Return (x, y) of the center of cell containing provided text 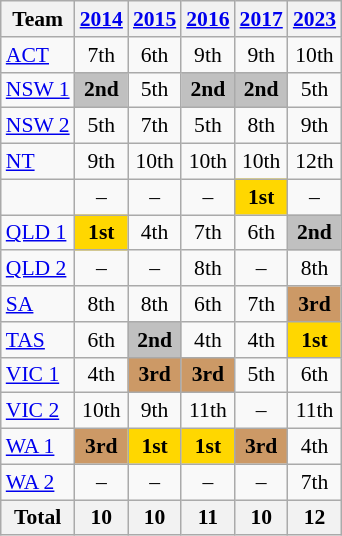
2015 (154, 19)
2023 (314, 19)
VIC 2 (38, 411)
12th (314, 162)
11 (208, 518)
WA 1 (38, 447)
2017 (262, 19)
SA (38, 304)
NT (38, 162)
NSW 2 (38, 126)
NSW 1 (38, 90)
Total (38, 518)
QLD 1 (38, 233)
QLD 2 (38, 269)
12 (314, 518)
Team (38, 19)
2016 (208, 19)
TAS (38, 340)
2014 (102, 19)
ACT (38, 55)
VIC 1 (38, 375)
WA 2 (38, 482)
